For the text-containing cell, return its midpoint in (x, y) coordinate format. 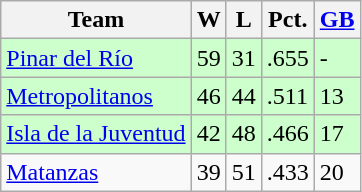
44 (244, 96)
- (337, 58)
39 (208, 172)
W (208, 20)
Metropolitanos (96, 96)
Team (96, 20)
Isla de la Juventud (96, 134)
L (244, 20)
46 (208, 96)
Pinar del Río (96, 58)
31 (244, 58)
42 (208, 134)
.466 (288, 134)
17 (337, 134)
59 (208, 58)
.655 (288, 58)
51 (244, 172)
48 (244, 134)
13 (337, 96)
.511 (288, 96)
.433 (288, 172)
Matanzas (96, 172)
20 (337, 172)
GB (337, 20)
Pct. (288, 20)
